Provide the [X, Y] coordinate of the cell's center where the given text is located.  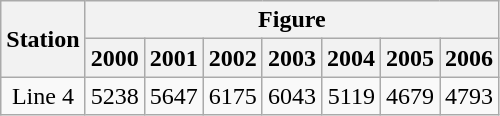
2004 [350, 58]
2002 [232, 58]
2001 [174, 58]
4793 [470, 96]
2006 [470, 58]
5238 [114, 96]
Figure [292, 20]
4679 [410, 96]
5647 [174, 96]
Line 4 [43, 96]
6175 [232, 96]
2005 [410, 58]
5119 [350, 96]
6043 [292, 96]
Station [43, 39]
2000 [114, 58]
2003 [292, 58]
